Search for the cell housing the specified text and yield its [X, Y] center coordinate. 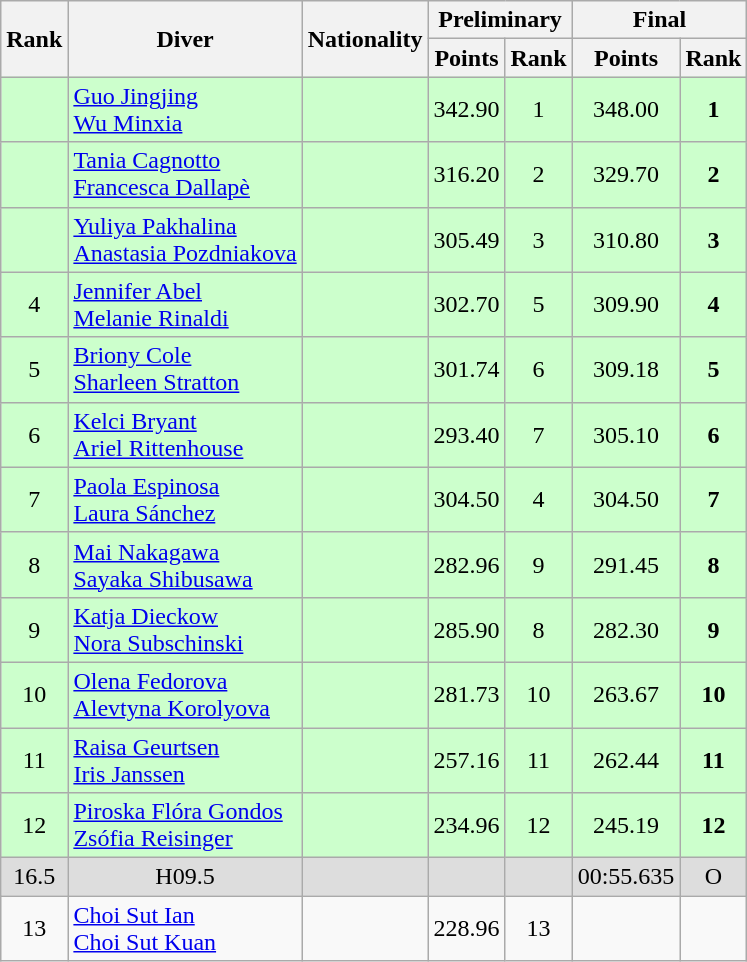
348.00 [626, 110]
Yuliya PakhalinaAnastasia Pozdniakova [185, 240]
282.30 [626, 630]
234.96 [466, 826]
310.80 [626, 240]
Paola EspinosaLaura Sánchez [185, 500]
Briony ColeSharleen Stratton [185, 370]
263.67 [626, 694]
305.49 [466, 240]
00:55.635 [626, 877]
285.90 [466, 630]
257.16 [466, 760]
Choi Sut IanChoi Sut Kuan [185, 928]
342.90 [466, 110]
316.20 [466, 174]
Nationality [365, 39]
Guo JingjingWu Minxia [185, 110]
293.40 [466, 434]
Preliminary [500, 20]
Mai NakagawaSayaka Shibusawa [185, 564]
329.70 [626, 174]
282.96 [466, 564]
Jennifer AbelMelanie Rinaldi [185, 304]
309.18 [626, 370]
228.96 [466, 928]
Katja DieckowNora Subschinski [185, 630]
291.45 [626, 564]
305.10 [626, 434]
Diver [185, 39]
309.90 [626, 304]
301.74 [466, 370]
Raisa GeurtsenIris Janssen [185, 760]
262.44 [626, 760]
Tania CagnottoFrancesca Dallapè [185, 174]
245.19 [626, 826]
Piroska Flóra GondosZsófia Reisinger [185, 826]
Olena FedorovaAlevtyna Korolyova [185, 694]
Final [660, 20]
O [714, 877]
H09.5 [185, 877]
16.5 [34, 877]
281.73 [466, 694]
Kelci BryantAriel Rittenhouse [185, 434]
302.70 [466, 304]
